Search for the cell housing the specified text and yield its [x, y] center coordinate. 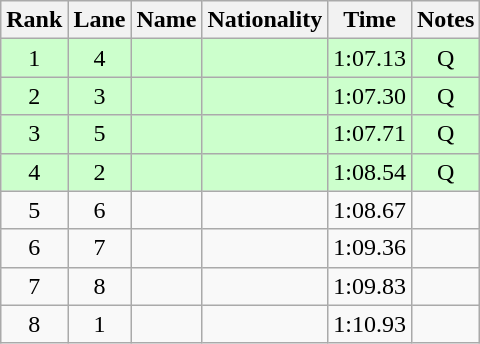
1:07.13 [370, 58]
Lane [100, 20]
Name [166, 20]
1:08.54 [370, 172]
Time [370, 20]
Nationality [265, 20]
1:08.67 [370, 210]
1:10.93 [370, 324]
Notes [445, 20]
1:07.30 [370, 96]
1:09.36 [370, 248]
1:09.83 [370, 286]
1:07.71 [370, 134]
Rank [34, 20]
